Return the (X, Y) coordinate for the center point of the cell that contains the specified text.  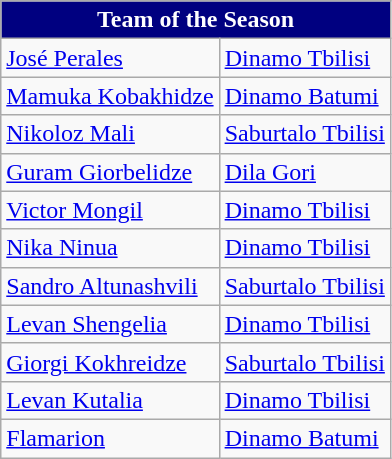
José Perales (110, 58)
Nikoloz Mali (110, 134)
Flamarion (110, 438)
Sandro Altunashvili (110, 286)
Victor Mongil (110, 210)
Levan Kutalia (110, 400)
Mamuka Kobakhidze (110, 96)
Guram Giorbelidze (110, 172)
Team of the Season (196, 20)
Dila Gori (304, 172)
Giorgi Kokhreidze (110, 362)
Levan Shengelia (110, 324)
Nika Ninua (110, 248)
